Return [X, Y] of the center of cell containing provided text 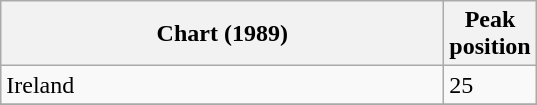
Peakposition [490, 34]
Chart (1989) [222, 34]
25 [490, 85]
Ireland [222, 85]
